Capture the cell that displays the provided text and extract its [X, Y] central coordinate. 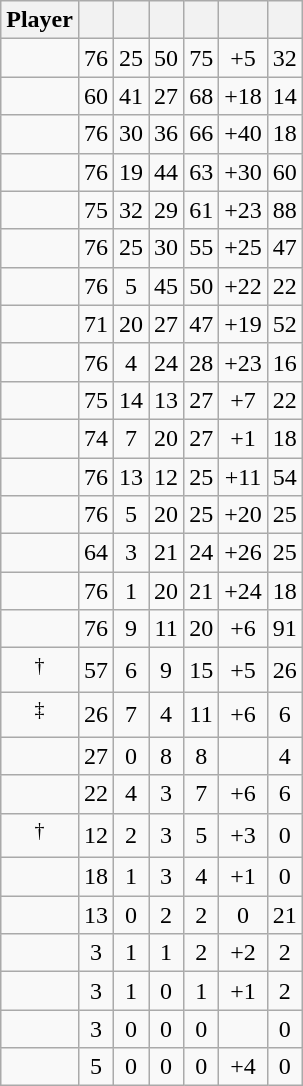
+2 [244, 953]
+3 [244, 836]
28 [202, 362]
36 [166, 134]
Player [40, 20]
+40 [244, 134]
15 [202, 670]
61 [202, 210]
+4 [244, 1067]
16 [284, 362]
88 [284, 210]
57 [96, 670]
+25 [244, 248]
‡ [40, 714]
45 [166, 286]
71 [96, 324]
91 [284, 629]
19 [132, 172]
55 [202, 248]
+24 [244, 591]
+26 [244, 553]
52 [284, 324]
68 [202, 96]
+20 [244, 515]
74 [96, 438]
+19 [244, 324]
+11 [244, 477]
54 [284, 477]
64 [96, 553]
63 [202, 172]
29 [166, 210]
44 [166, 172]
+22 [244, 286]
66 [202, 134]
+18 [244, 96]
+7 [244, 400]
+30 [244, 172]
41 [132, 96]
